Determine the (X, Y) coordinate at the center of the cell enclosing the given text.  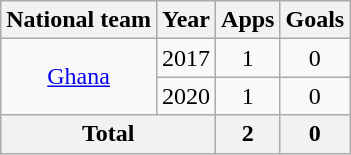
2 (248, 134)
Ghana (79, 77)
Goals (315, 20)
National team (79, 20)
Apps (248, 20)
2020 (186, 96)
2017 (186, 58)
Year (186, 20)
Total (108, 134)
